Locate the cell with the specified text and output its (x, y) center coordinate. 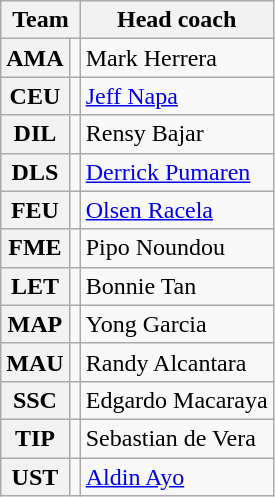
SSC (35, 400)
FME (35, 248)
Team (40, 20)
Aldin Ayo (176, 477)
Bonnie Tan (176, 286)
FEU (35, 210)
LET (35, 286)
TIP (35, 438)
UST (35, 477)
Randy Alcantara (176, 362)
Jeff Napa (176, 96)
Yong Garcia (176, 324)
MAU (35, 362)
CEU (35, 96)
Pipo Noundou (176, 248)
MAP (35, 324)
AMA (35, 58)
Sebastian de Vera (176, 438)
Derrick Pumaren (176, 172)
Mark Herrera (176, 58)
Edgardo Macaraya (176, 400)
DLS (35, 172)
DIL (35, 134)
Rensy Bajar (176, 134)
Head coach (176, 20)
Olsen Racela (176, 210)
